Determine the (X, Y) coordinate at the center of the cell enclosing the given text.  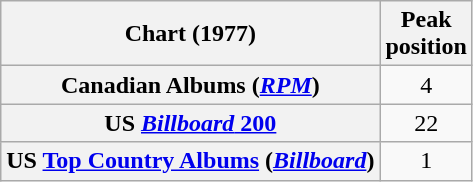
US Top Country Albums (Billboard) (190, 161)
Chart (1977) (190, 34)
22 (426, 123)
US Billboard 200 (190, 123)
1 (426, 161)
Peak position (426, 34)
Canadian Albums (RPM) (190, 85)
4 (426, 85)
